Return the (x, y) coordinate for the center point of the cell that contains the specified text.  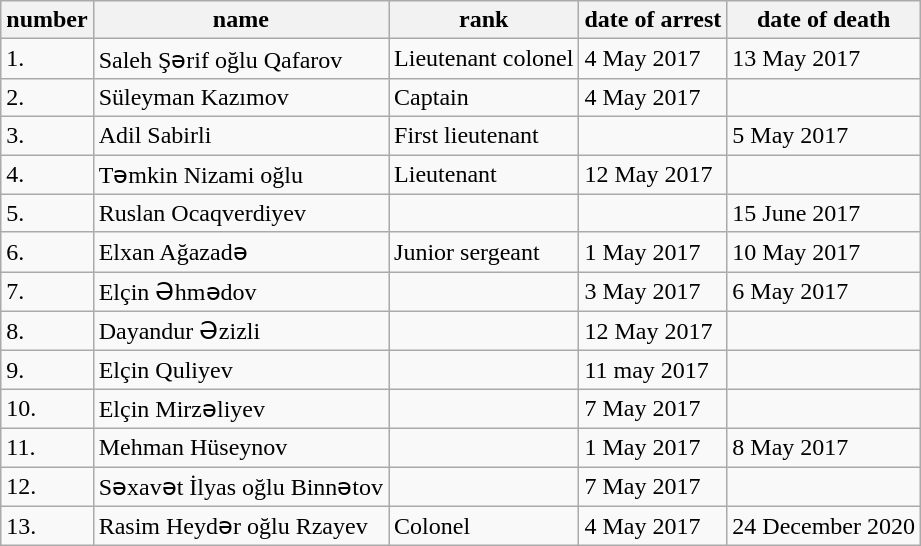
Təmkin Nizami oğlu (240, 174)
name (240, 20)
Rasim Heydər oğlu Rzayev (240, 526)
7. (47, 292)
Mehman Hüseynov (240, 447)
Colonel (484, 526)
Junior sergeant (484, 252)
4. (47, 174)
Lieutenant (484, 174)
Lieutenant colonel (484, 59)
13. (47, 526)
5 May 2017 (824, 135)
Elçin Mirzəliyev (240, 409)
Elxan Ağazadə (240, 252)
date of death (824, 20)
5. (47, 213)
9. (47, 370)
date of arrest (653, 20)
8 May 2017 (824, 447)
10 May 2017 (824, 252)
Səxavət İlyas oğlu Binnətov (240, 486)
number (47, 20)
3. (47, 135)
6. (47, 252)
2. (47, 97)
8. (47, 331)
12. (47, 486)
Captain (484, 97)
First lieutenant (484, 135)
rank (484, 20)
15 June 2017 (824, 213)
1. (47, 59)
11 may 2017 (653, 370)
10. (47, 409)
13 May 2017 (824, 59)
3 May 2017 (653, 292)
24 December 2020 (824, 526)
Elçin Quliyev (240, 370)
Elçin Əhmədov (240, 292)
Süleyman Kazımov (240, 97)
11. (47, 447)
Saleh Şərif oğlu Qafarov (240, 59)
Dayandur Əzizli (240, 331)
Adil Sabirli (240, 135)
6 May 2017 (824, 292)
Ruslan Ocaqverdiyev (240, 213)
